Search for the cell housing the specified text and yield its (X, Y) center coordinate. 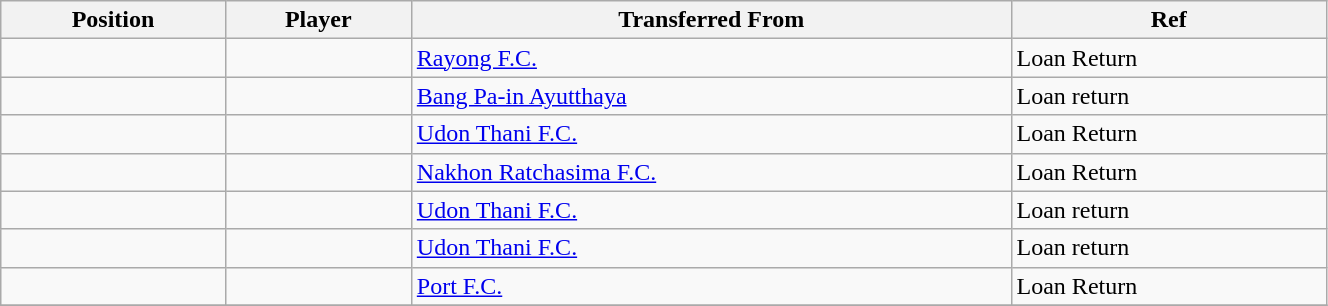
Player (318, 20)
Transferred From (711, 20)
Bang Pa-in Ayutthaya (711, 96)
Position (113, 20)
Nakhon Ratchasima F.C. (711, 172)
Rayong F.C. (711, 58)
Port F.C. (711, 286)
Ref (1168, 20)
